Detect which cell encompasses the target text, then output its (X, Y) center coordinate. 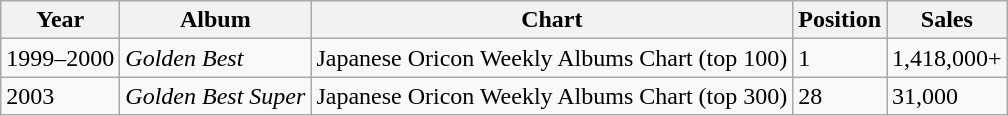
Japanese Oricon Weekly Albums Chart (top 300) (552, 96)
Album (216, 20)
Year (60, 20)
1 (840, 58)
1999–2000 (60, 58)
31,000 (948, 96)
28 (840, 96)
Sales (948, 20)
Chart (552, 20)
Position (840, 20)
Japanese Oricon Weekly Albums Chart (top 100) (552, 58)
Golden Best (216, 58)
1,418,000+ (948, 58)
2003 (60, 96)
Golden Best Super (216, 96)
